Return the [x, y] coordinate for the center point of the cell that contains the specified text.  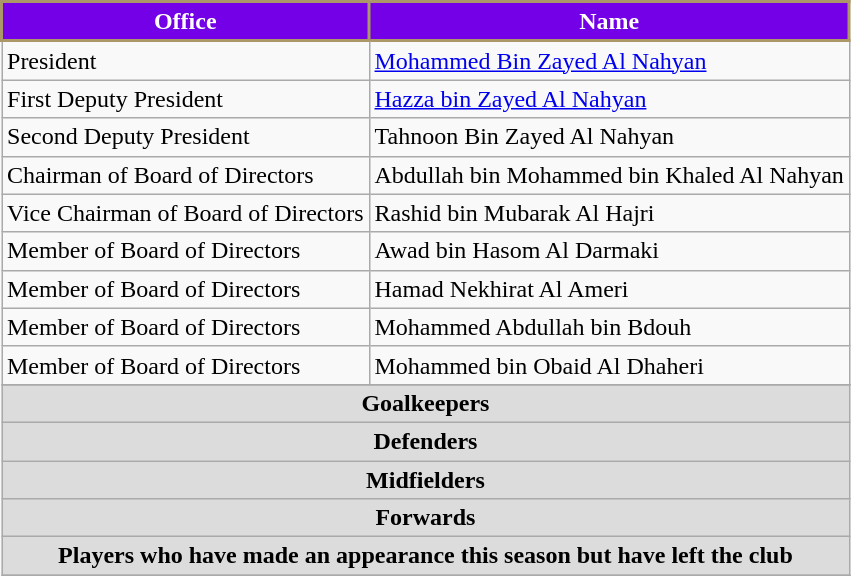
Hamad Nekhirat Al Ameri [609, 289]
Abdullah bin Mohammed bin Khaled Al Nahyan [609, 175]
Mohammed bin Obaid Al Dhaheri [609, 365]
Hazza bin Zayed Al Nahyan [609, 99]
Chairman of Board of Directors [186, 175]
Forwards [426, 518]
Vice Chairman of Board of Directors [186, 213]
Goalkeepers [426, 403]
First Deputy President [186, 99]
Tahnoon Bin Zayed Al Nahyan [609, 137]
Mohammed Bin Zayed Al Nahyan [609, 60]
Second Deputy President [186, 137]
Rashid bin Mubarak Al Hajri [609, 213]
Mohammed Abdullah bin Bdouh [609, 327]
Awad bin Hasom Al Darmaki [609, 251]
President [186, 60]
Defenders [426, 441]
Name [609, 22]
Midfielders [426, 479]
Players who have made an appearance this season but have left the club [426, 556]
Office [186, 22]
